Locate the cell with the specified text and output its (X, Y) center coordinate. 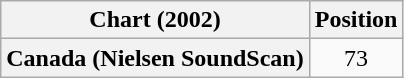
73 (356, 58)
Canada (Nielsen SoundScan) (155, 58)
Chart (2002) (155, 20)
Position (356, 20)
